Extract the (X, Y) coordinate from the center of the cell holding the provided text.  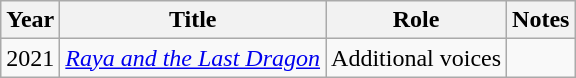
Additional voices (416, 58)
2021 (30, 58)
Role (416, 20)
Raya and the Last Dragon (193, 58)
Notes (541, 20)
Year (30, 20)
Title (193, 20)
